Find where the given text appears and provide that cell's center as (X, Y) coordinate. 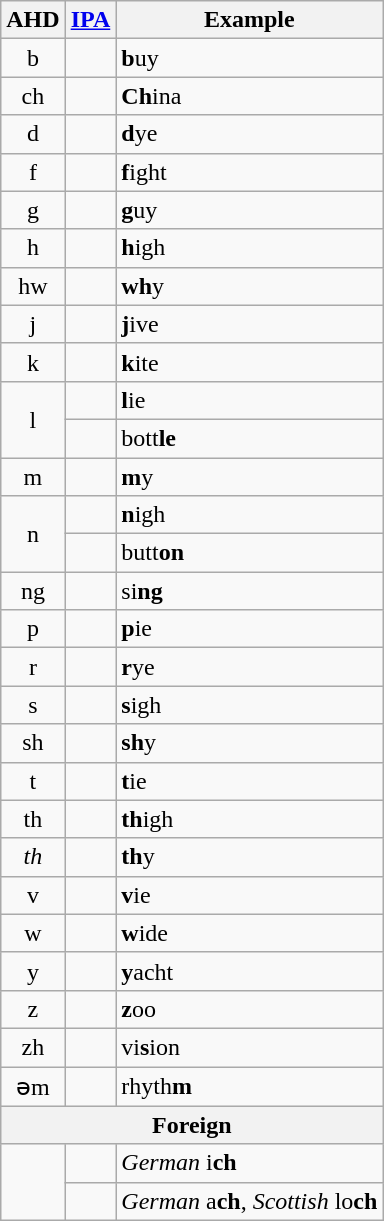
b (33, 58)
tie (250, 781)
guy (250, 210)
shy (250, 743)
sh (33, 743)
German ach, Scottish loch (250, 1201)
ch (33, 96)
r (33, 667)
my (250, 477)
Example (250, 20)
p (33, 629)
China (250, 96)
fight (250, 172)
IPA (90, 20)
əm (33, 1086)
rhythm (250, 1086)
jive (250, 324)
d (33, 134)
j (33, 324)
g (33, 210)
thigh (250, 819)
m (33, 477)
sing (250, 591)
vision (250, 1047)
bottle (250, 438)
AHD (33, 20)
pie (250, 629)
t (33, 781)
nigh (250, 515)
sigh (250, 705)
German ich (250, 1163)
kite (250, 362)
v (33, 895)
s (33, 705)
buy (250, 58)
vie (250, 895)
y (33, 971)
f (33, 172)
why (250, 286)
high (250, 248)
button (250, 553)
w (33, 933)
k (33, 362)
Foreign (192, 1125)
l (33, 419)
dye (250, 134)
thy (250, 857)
z (33, 1009)
hw (33, 286)
h (33, 248)
ng (33, 591)
rye (250, 667)
n (33, 534)
zoo (250, 1009)
wide (250, 933)
lie (250, 400)
yacht (250, 971)
zh (33, 1047)
